Capture the cell that displays the provided text and extract its [X, Y] central coordinate. 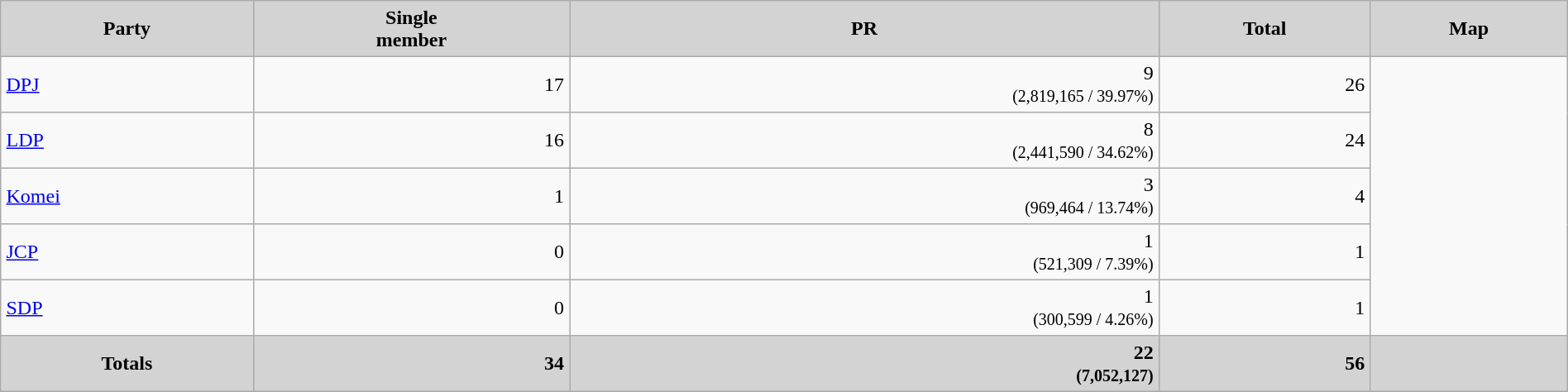
8(2,441,590 / 34.62%) [865, 141]
26 [1264, 84]
1(521,309 / 7.39%) [865, 252]
3(969,464 / 13.74%) [865, 196]
22(7,052,127) [865, 364]
24 [1264, 141]
Party [127, 29]
Komei [127, 196]
Totals [127, 364]
9(2,819,165 / 39.97%) [865, 84]
Total [1264, 29]
DPJ [127, 84]
16 [412, 141]
Singlemember [412, 29]
56 [1264, 364]
JCP [127, 252]
Map [1469, 29]
PR [865, 29]
LDP [127, 141]
4 [1264, 196]
17 [412, 84]
SDP [127, 308]
1(300,599 / 4.26%) [865, 308]
34 [412, 364]
